Scan for the cell matching the given text and deliver its [X, Y] coordinate at center. 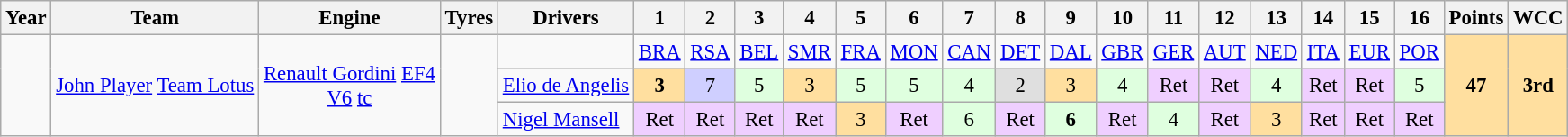
DET [1020, 52]
Points [1475, 18]
WCC [1538, 18]
11 [1173, 18]
POR [1420, 52]
ITA [1322, 52]
Year [26, 18]
Drivers [565, 18]
1 [660, 18]
AUT [1225, 52]
Engine [350, 18]
BRA [660, 52]
EUR [1369, 52]
14 [1322, 18]
13 [1276, 18]
12 [1225, 18]
3rd [1538, 87]
NED [1276, 52]
DAL [1071, 52]
GBR [1123, 52]
GER [1173, 52]
MON [914, 52]
FRA [860, 52]
Nigel Mansell [565, 120]
Elio de Angelis [565, 86]
SMR [810, 52]
Renault Gordini EF4V6 tc [350, 87]
BEL [759, 52]
RSA [711, 52]
John Player Team Lotus [155, 87]
47 [1475, 87]
CAN [970, 52]
Team [155, 18]
Tyres [469, 18]
9 [1071, 18]
10 [1123, 18]
15 [1369, 18]
16 [1420, 18]
8 [1020, 18]
